For the text-containing cell, return its midpoint in [x, y] coordinate format. 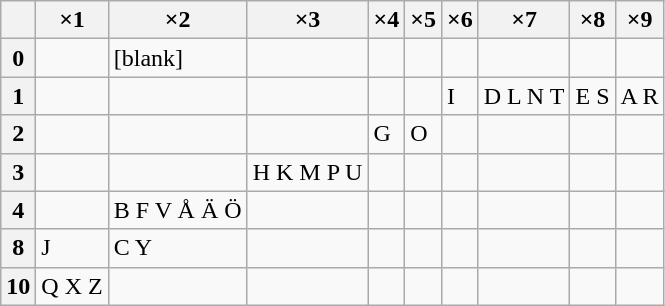
×8 [592, 20]
G [386, 134]
I [460, 96]
B F V Å Ä Ö [178, 210]
×2 [178, 20]
×9 [640, 20]
×6 [460, 20]
4 [18, 210]
[blank] [178, 58]
O [424, 134]
0 [18, 58]
×4 [386, 20]
H K M P U [308, 172]
×5 [424, 20]
8 [18, 248]
A R [640, 96]
10 [18, 286]
J [72, 248]
×3 [308, 20]
1 [18, 96]
D L N T [524, 96]
3 [18, 172]
×7 [524, 20]
2 [18, 134]
Q X Z [72, 286]
×1 [72, 20]
C Y [178, 248]
E S [592, 96]
